Scan for the cell matching the given text and deliver its (x, y) coordinate at center. 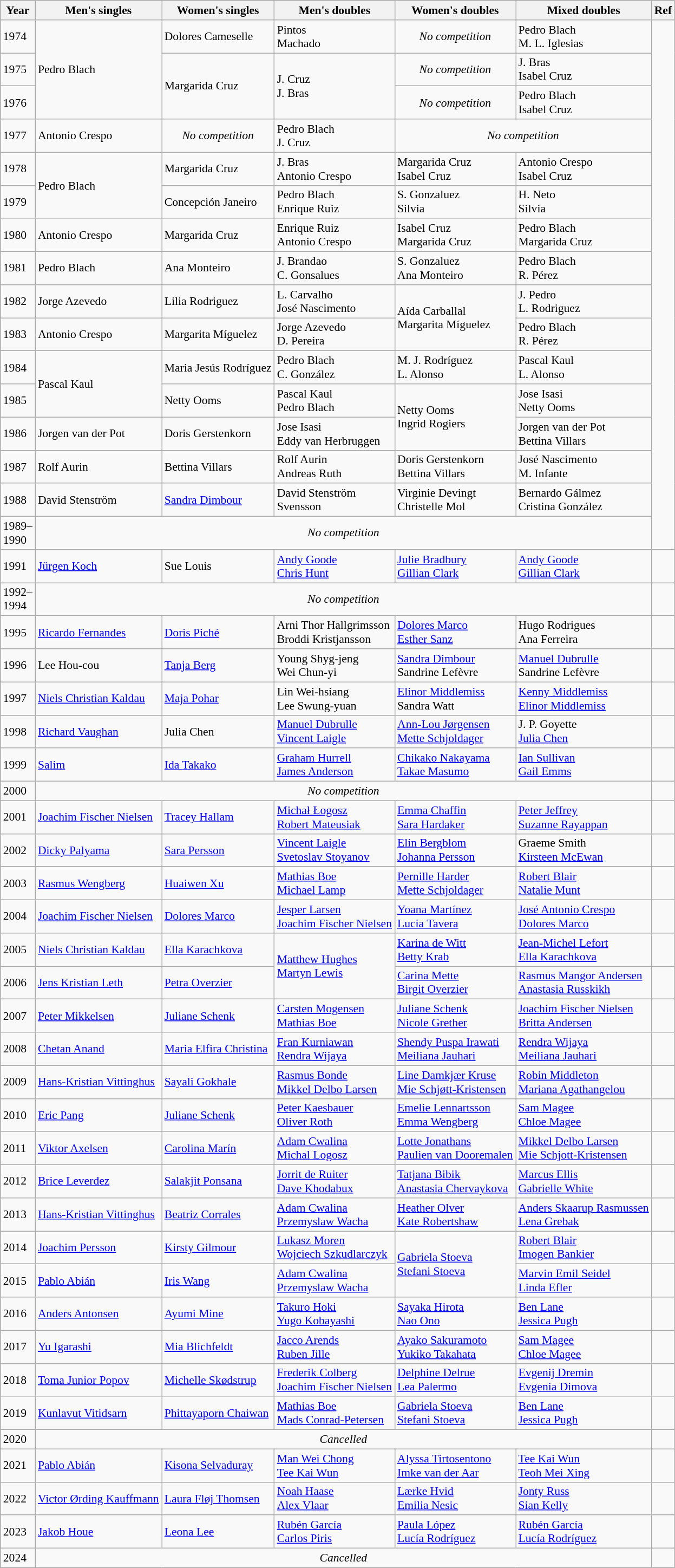
Brice Leverdez (99, 1182)
Netty Ooms Ingrid Rogiers (455, 417)
Ann-Lou Jørgensen Mette Schjoldager (455, 731)
Karina de Witt Betty Krab (455, 950)
Phittayaporn Chaiwan (218, 1414)
Mia Blichfeldt (218, 1346)
2017 (18, 1346)
Jorge Azevedo (99, 301)
Women's doubles (455, 10)
1987 (18, 467)
2003 (18, 884)
1995 (18, 633)
Michał Łogosz Robert Mateusiak (335, 817)
J. Cruz J. Bras (335, 86)
Maria Elfira Christina (218, 1049)
Pedro Blach J. Cruz (335, 135)
Marcus Ellis Gabrielle White (584, 1182)
Ana Monteiro (218, 269)
Mathias Boe Michael Lamp (335, 884)
Jonty Russ Sian Kelly (584, 1498)
1999 (18, 765)
J. Brandao C. Gonsalues (335, 269)
Ricardo Fernandes (99, 633)
1981 (18, 269)
J. Bras Isabel Cruz (584, 69)
Iris Wang (218, 1280)
Lilia Rodriguez (218, 301)
Takuro Hoki Yugo Kobayashi (335, 1314)
Pedro Blach Margarida Cruz (584, 235)
Jose Isasi Netty Ooms (584, 401)
Rendra Wijaya Meiliana Jauhari (584, 1049)
Viktor Axelsen (99, 1148)
Antonio Crespo Isabel Cruz (584, 169)
Sandra Dimbour (218, 500)
Salakjit Ponsana (218, 1182)
Jesper Larsen Joachim Fischer Nielsen (335, 916)
1977 (18, 135)
José Antonio Crespo Dolores Marco (584, 916)
Hugo Rodrigues Ana Ferreira (584, 633)
Virginie Devingt Christelle Mol (455, 500)
Pedro Blach Isabel Cruz (584, 103)
1986 (18, 433)
2016 (18, 1314)
Leona Lee (218, 1532)
Petra Overzier (218, 983)
Kirsty Gilmour (218, 1248)
Rasmus Wengberg (99, 884)
Dolores Marco (218, 916)
Men's doubles (335, 10)
Shendy Puspa Irawati Meiliana Jauhari (455, 1049)
Men's singles (99, 10)
Sayali Gokhale (218, 1082)
2000 (18, 791)
Evgenij Dremin Evgenia Dimova (584, 1380)
2012 (18, 1182)
Manuel Dubrulle Sandrine Lefèvre (584, 665)
Robert Blair Imogen Bankier (584, 1248)
2002 (18, 850)
Rasmus Bonde Mikkel Delbo Larsen (335, 1082)
Adam Cwalina Michal Logosz (335, 1148)
Pascal Kaul Pedro Blach (335, 401)
Kisona Selvaduray (218, 1466)
Ella Karachkova (218, 950)
Kenny Middlemiss Elinor Middlemiss (584, 699)
Lee Hou-cou (99, 665)
Man Wei Chong Tee Kai Wun (335, 1466)
Ayumi Mine (218, 1314)
2018 (18, 1380)
Laura Fløj Thomsen (218, 1498)
Alyssa Tirtosentono Imke van der Aar (455, 1466)
Chikako Nakayama Takae Masumo (455, 765)
Jean-Michel Lefort Ella Karachkova (584, 950)
Julie Bradbury Gillian Clark (455, 567)
1979 (18, 201)
1992–1994 (18, 599)
Arni Thor Hallgrimsson Broddi Kristjansson (335, 633)
Emma Chaffin Sara Hardaker (455, 817)
Yoana Martínez Lucía Tavera (455, 916)
Women's singles (218, 10)
Pernille Harder Mette Schjoldager (455, 884)
Chetan Anand (99, 1049)
H. Neto Silvia (584, 201)
Anders Skaarup Rasmussen Lena Grebak (584, 1214)
Manuel Dubrulle Vincent Laigle (335, 731)
Robin Middleton Mariana Agathangelou (584, 1082)
Ian Sullivan Gail Emms (584, 765)
Concepción Janeiro (218, 201)
Enrique Ruiz Antonio Crespo (335, 235)
J. Bras Antonio Crespo (335, 169)
Aída Carballal Margarita Míguelez (455, 318)
1980 (18, 235)
Jakob Houe (99, 1532)
Doris Gerstenkorn (218, 433)
Jürgen Koch (99, 567)
1991 (18, 567)
Doris Piché (218, 633)
Huaiwen Xu (218, 884)
S. Gonzaluez Silvia (455, 201)
Margarita Míguelez (218, 335)
Rubén García Carlos Piris (335, 1532)
Graeme Smith Kirsteen McEwan (584, 850)
Tatjana Bibik Anastasia Chervaykova (455, 1182)
Kunlavut Vitidsarn (99, 1414)
J. P. Goyette Julia Chen (584, 731)
Ayako Sakuramoto Yukiko Takahata (455, 1346)
Eric Pang (99, 1115)
Rolf Aurin Andreas Ruth (335, 467)
Pascal Kaul (99, 384)
Juliane Schenk Nicole Grether (455, 1016)
Maja Pohar (218, 699)
Toma Junior Popov (99, 1380)
Jorrit de Ruiter Dave Khodabux (335, 1182)
Mathias Boe Mads Conrad-Petersen (335, 1414)
Paula López Lucía Rodríguez (455, 1532)
Margarida Cruz Isabel Cruz (455, 169)
2006 (18, 983)
M. J. Rodríguez L. Alonso (455, 367)
Lotte Jonathans Paulien van Dooremalen (455, 1148)
Joachim Persson (99, 1248)
Beatriz Corrales (218, 1214)
Sue Louis (218, 567)
Mikkel Delbo Larsen Mie Schjott-Kristensen (584, 1148)
Vincent Laigle Svetoslav Stoyanov (335, 850)
2011 (18, 1148)
Ida Takako (218, 765)
Andy Goode Chris Hunt (335, 567)
1983 (18, 335)
Jorgen van der Pot Bettina Villars (584, 433)
Pedro Blach Enrique Ruiz (335, 201)
Rubén García Lucía Rodríguez (584, 1532)
Julia Chen (218, 731)
Lærke Hvid Emilia Nesic (455, 1498)
Yu Igarashi (99, 1346)
J. Pedro L. Rodriguez (584, 301)
Sandra Dimbour Sandrine Lefèvre (455, 665)
Elinor Middlemiss Sandra Watt (455, 699)
Lukasz Moren Wojciech Szkudlarczyk (335, 1248)
Noah Haase Alex Vlaar (335, 1498)
Delphine Delrue Lea Palermo (455, 1380)
Jose Isasi Eddy van Herbruggen (335, 433)
2005 (18, 950)
Pedro Blach C. González (335, 367)
Young Shyg-jeng Wei Chun-yi (335, 665)
Jorgen van der Pot (99, 433)
Matthew Hughes Martyn Lewis (335, 966)
Anders Antonsen (99, 1314)
1997 (18, 699)
Elin Bergblom Johanna Persson (455, 850)
Marvin Emil Seidel Linda Efler (584, 1280)
2014 (18, 1248)
1978 (18, 169)
Sayaka Hirota Nao Ono (455, 1314)
1985 (18, 401)
Line Damkjær Kruse Mie Schjøtt-Kristensen (455, 1082)
Pedro Blach M. L. Iglesias (584, 37)
1988 (18, 500)
Jacco Arends Ruben Jille (335, 1346)
Sara Persson (218, 850)
Andy Goode Gillian Clark (584, 567)
Carsten Mogensen Mathias Boe (335, 1016)
José Nascimento M. Infante (584, 467)
2020 (18, 1440)
2008 (18, 1049)
Bernardo Gálmez Cristina González (584, 500)
Michelle Skødstrup (218, 1380)
David Stenström (99, 500)
Victor Ørding Kauffmann (99, 1498)
Dicky Palyama (99, 850)
1974 (18, 37)
Salim (99, 765)
Netty Ooms (218, 401)
Pintos Machado (335, 37)
Dolores Marco Esther Sanz (455, 633)
2013 (18, 1214)
1996 (18, 665)
1982 (18, 301)
Dolores Cameselle (218, 37)
Ref (663, 10)
Tracey Hallam (218, 817)
2010 (18, 1115)
L. Carvalho José Nascimento (335, 301)
Heather Olver Kate Robertshaw (455, 1214)
2022 (18, 1498)
Pascal Kaul L. Alonso (584, 367)
Lin Wei-hsiang Lee Swung-yuan (335, 699)
Emelie Lennartsson Emma Wengberg (455, 1115)
1989–1990 (18, 533)
Rasmus Mangor Andersen Anastasia Russkikh (584, 983)
1976 (18, 103)
Graham Hurrell James Anderson (335, 765)
Carolina Marín (218, 1148)
2001 (18, 817)
Doris Gerstenkorn Bettina Villars (455, 467)
Year (18, 10)
1998 (18, 731)
Frederik Colberg Joachim Fischer Nielsen (335, 1380)
Peter Kaesbauer Oliver Roth (335, 1115)
1984 (18, 367)
1975 (18, 69)
2023 (18, 1532)
2007 (18, 1016)
2009 (18, 1082)
Bettina Villars (218, 467)
2021 (18, 1466)
Fran Kurniawan Rendra Wijaya (335, 1049)
Tee Kai Wun Teoh Mei Xing (584, 1466)
Jorge Azevedo D. Pereira (335, 335)
2004 (18, 916)
2024 (18, 1558)
Peter Jeffrey Suzanne Rayappan (584, 817)
Robert Blair Natalie Munt (584, 884)
Rolf Aurin (99, 467)
2015 (18, 1280)
Richard Vaughan (99, 731)
S. Gonzaluez Ana Monteiro (455, 269)
Jens Kristian Leth (99, 983)
Isabel Cruz Margarida Cruz (455, 235)
Mixed doubles (584, 10)
Peter Mikkelsen (99, 1016)
Carina Mette Birgit Overzier (455, 983)
Joachim Fischer Nielsen Britta Andersen (584, 1016)
Tanja Berg (218, 665)
Maria Jesús Rodríguez (218, 367)
2019 (18, 1414)
David Stenström Svensson (335, 500)
